Capture the cell that displays the provided text and extract its (X, Y) central coordinate. 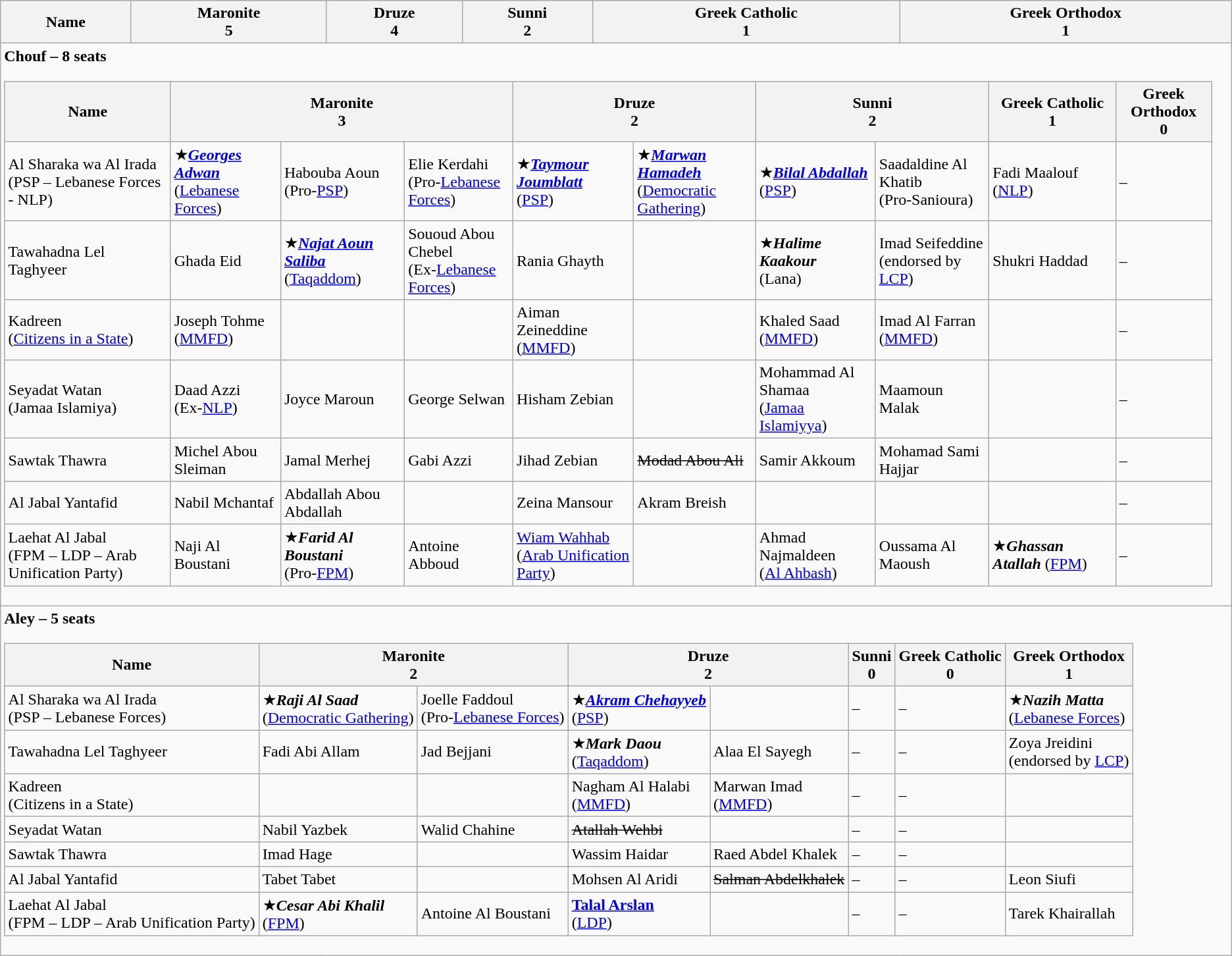
Maronite5 (229, 22)
Maronite3 (342, 111)
Mohsen Al Aridi (638, 880)
Ghada Eid (225, 261)
★Cesar Abi Khalil(FPM) (338, 914)
Zeina Mansour (574, 503)
★Georges Adwan(Lebanese Forces) (225, 182)
★Farid Al Boustani(Pro-FPM) (342, 555)
★Nazih Matta(Lebanese Forces) (1069, 708)
Daad Azzi(Ex-NLP) (225, 399)
Imad Hage (338, 854)
Talal Arslan(LDP) (638, 914)
Fadi Maalouf(NLP) (1052, 182)
★Bilal Abdallah(PSP) (815, 182)
Hisham Zebian (574, 399)
Joyce Maroun (342, 399)
George Selwan (459, 399)
Atallah Wehbi (638, 829)
Al Sharaka wa Al Irada(PSP – Lebanese Forces) (132, 708)
Sunni0 (871, 665)
Jamal Merhej (342, 460)
Abdallah Abou Abdallah (342, 503)
Tarek Khairallah (1069, 914)
Joseph Tohme(MMFD) (225, 330)
Elie Kerdahi(Pro-Lebanese Forces) (459, 182)
Ahmad Najmaldeen(Al Ahbash) (815, 555)
Seyadat Watan (132, 829)
Nabil Yazbek (338, 829)
Saadaldine Al Khatib(Pro-Sanioura) (932, 182)
Naji Al Boustani (225, 555)
Fadi Abi Allam (338, 752)
Greek Catholic0 (950, 665)
Tabet Tabet (338, 880)
Wiam Wahhab(Arab Unification Party) (574, 555)
Nabil Mchantaf (225, 503)
Antoine Al Boustani (492, 914)
★Akram Chehayyeb(PSP) (638, 708)
Nagham Al Halabi(MMFD) (638, 795)
Salman Abdelkhalek (779, 880)
Imad Seifeddine(endorsed by LCP) (932, 261)
Jad Bejjani (492, 752)
Mohamad Sami Hajjar (932, 460)
Imad Al Farran(MMFD) (932, 330)
Marwan Imad(MMFD) (779, 795)
★Marwan Hamadeh(Democratic Gathering) (695, 182)
Antoine Abboud (459, 555)
Seyadat Watan(Jamaa Islamiya) (88, 399)
Zoya Jreidini(endorsed by LCP) (1069, 752)
Wassim Haidar (638, 854)
Al Sharaka wa Al Irada(PSP – Lebanese Forces - NLP) (88, 182)
Samir Akkoum (815, 460)
★Najat Aoun Saliba(Taqaddom) (342, 261)
Habouba Aoun(Pro-PSP) (342, 182)
Akram Breish (695, 503)
Maronite2 (413, 665)
Gabi Azzi (459, 460)
Leon Siufi (1069, 880)
★Mark Daou(Taqaddom) (638, 752)
Modad Abou Ali (695, 460)
Khaled Saad(MMFD) (815, 330)
Raed Abdel Khalek (779, 854)
Sououd Abou Chebel(Ex-Lebanese Forces) (459, 261)
Joelle Faddoul(Pro-Lebanese Forces) (492, 708)
Walid Chahine (492, 829)
★Halime Kaakour(Lana) (815, 261)
Shukri Haddad (1052, 261)
★Taymour Joumblatt(PSP) (574, 182)
Aiman Zeineddine(MMFD) (574, 330)
Mohammad Al Shamaa(Jamaa Islamiyya) (815, 399)
Druze4 (394, 22)
Greek Orthodox0 (1164, 111)
Jihad Zebian (574, 460)
Alaa El Sayegh (779, 752)
★Raji Al Saad(Democratic Gathering) (338, 708)
Maamoun Malak (932, 399)
★Ghassan Atallah (FPM) (1052, 555)
Rania Ghayth (574, 261)
Oussama Al Maoush (932, 555)
Michel Abou Sleiman (225, 460)
